Capture the cell that displays the provided text and extract its (x, y) central coordinate. 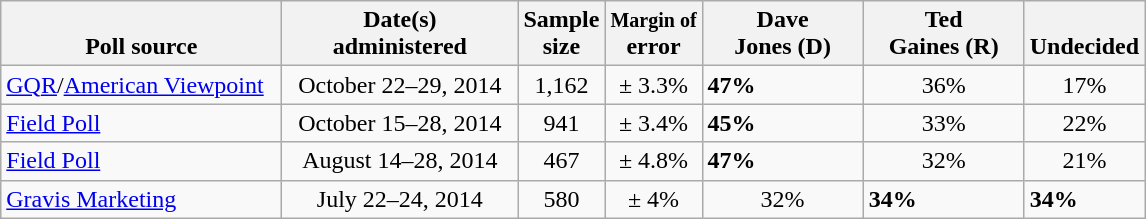
580 (562, 199)
± 3.4% (654, 123)
1,162 (562, 85)
Samplesize (562, 34)
± 4% (654, 199)
Date(s)administered (400, 34)
Undecided (1084, 34)
Gravis Marketing (142, 199)
August 14–28, 2014 (400, 161)
Poll source (142, 34)
17% (1084, 85)
July 22–24, 2014 (400, 199)
45% (782, 123)
467 (562, 161)
October 15–28, 2014 (400, 123)
36% (944, 85)
DaveJones (D) (782, 34)
GQR/American Viewpoint (142, 85)
Margin oferror (654, 34)
TedGaines (R) (944, 34)
33% (944, 123)
± 4.8% (654, 161)
941 (562, 123)
October 22–29, 2014 (400, 85)
± 3.3% (654, 85)
21% (1084, 161)
22% (1084, 123)
